Detect which cell encompasses the target text, then output its (X, Y) center coordinate. 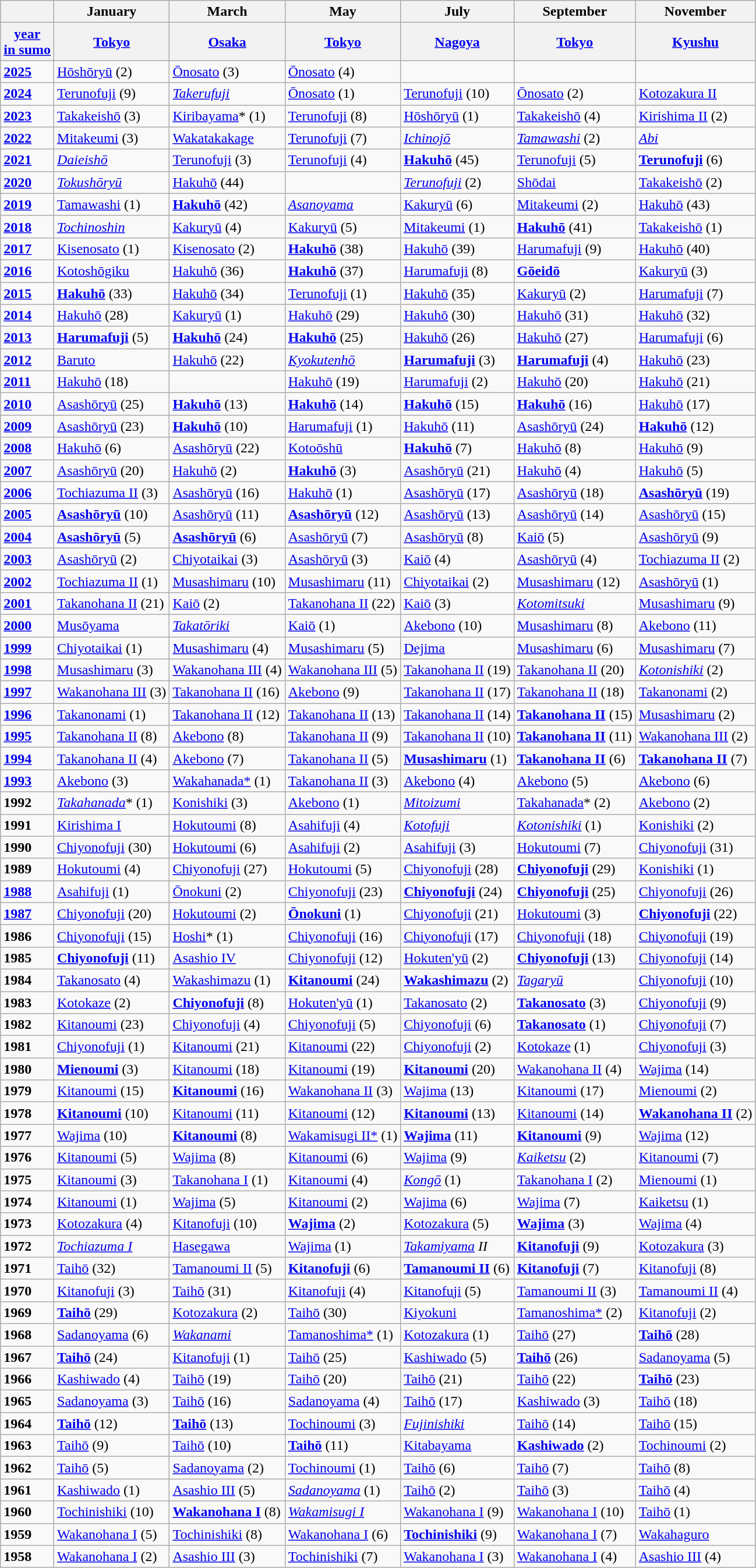
Asashōryū (19) (695, 493)
Hakuhō (38) (342, 249)
Taihō (3) (574, 1490)
Chiyonofuji (25) (574, 891)
Kakuryū (6) (458, 204)
Chiyonofuji (7) (695, 1025)
Taihō (31) (227, 1290)
Akebono (11) (695, 625)
Tochinoumi (2) (695, 1446)
Asahifuji (3) (458, 847)
Kitanoumi (23) (112, 1025)
Taihō (2) (458, 1490)
Wakanohana II (4) (574, 1069)
2021 (27, 160)
1979 (27, 1091)
Takakeishō (1) (695, 226)
Kiyokuni (458, 1312)
Shōdai (574, 182)
Asashōryū (9) (695, 537)
Tamanoshima* (1) (342, 1335)
Kitanoumi (13) (458, 1113)
Kitanofuji (4) (342, 1290)
Wajima (4) (695, 1224)
Harumafuji (6) (695, 338)
Kakuryū (5) (342, 226)
Kotozakura (1) (458, 1335)
Mitoizumi (458, 803)
Takanohana II (14) (458, 714)
1993 (27, 781)
Kitanoumi (9) (574, 1135)
Taihō (23) (695, 1379)
Wajima (2) (342, 1224)
Kaiō (3) (458, 603)
1961 (27, 1490)
1969 (27, 1312)
Chiyonofuji (3) (695, 1047)
Harumafuji (5) (112, 338)
Musashimaru (8) (574, 625)
Chiyonofuji (1) (112, 1047)
Taihō (20) (342, 1379)
Wakanohana III (3) (112, 692)
Wajima (11) (458, 1135)
Akebono (3) (112, 781)
Hakuhō (28) (112, 316)
Kakuryū (4) (227, 226)
Chiyonofuji (2) (458, 1047)
Takanohana II (4) (112, 759)
Kitanofuji (3) (112, 1290)
Ōnokuni (2) (227, 891)
Takanonami (1) (112, 714)
Tochiazuma I (112, 1246)
Kitanoumi (2) (342, 1202)
Hakuhō (16) (574, 404)
Asashōryū (24) (574, 426)
Baruto (112, 360)
Hokuten'yū (1) (342, 1002)
Takanohana II (10) (458, 737)
2002 (27, 581)
Kitanofuji (2) (695, 1312)
Ōnosato (1) (342, 94)
Takanohana II (5) (342, 759)
Taihō (32) (112, 1268)
Ichinojō (458, 138)
Takanohana II (17) (458, 692)
Hakuhō (22) (227, 360)
Asahifuji (1) (112, 891)
Dejima (458, 648)
1994 (27, 759)
Takanosato (1) (574, 1025)
Asashōryū (5) (112, 537)
September (574, 12)
Hakuhō (17) (695, 404)
Taihō (1) (695, 1512)
Tamanoumi II (6) (458, 1268)
1975 (27, 1180)
Hakuhō (14) (342, 404)
Kitanoumi (24) (342, 980)
Takanohana II (12) (227, 714)
1958 (27, 1556)
Kotokaze (1) (574, 1047)
Osaka (227, 42)
Asashōryū (10) (112, 515)
Sadanoyama (6) (112, 1335)
Musashimaru (3) (112, 670)
2025 (27, 72)
Kakuryū (3) (695, 271)
Kotozakura (5) (458, 1224)
1963 (27, 1446)
Hakuhō (1) (342, 493)
Takanohana II (8) (112, 737)
Takanohana II (15) (574, 714)
Chiyonofuji (27) (227, 869)
1997 (27, 692)
Kotozakura (2) (227, 1312)
1986 (27, 936)
Tochiazuma II (1) (112, 581)
Sadanoyama (2) (227, 1468)
Asashōryū (11) (227, 515)
Wajima (10) (112, 1135)
Takanosato (4) (112, 980)
Ōnosato (4) (342, 72)
Taihō (24) (112, 1357)
Hokutoumi (2) (227, 914)
Wajima (5) (227, 1202)
Kitanofuji (5) (458, 1290)
Taihō (17) (458, 1401)
Wakahaguro (695, 1534)
2015 (27, 293)
Hakuhō (9) (695, 448)
Akebono (6) (695, 781)
Terunofuji (10) (458, 94)
Chiyonofuji (10) (695, 980)
Kiribayama* (1) (227, 116)
Chiyonofuji (21) (458, 914)
1977 (27, 1135)
Terunofuji (8) (342, 116)
Musashimaru (9) (695, 603)
2008 (27, 448)
Tochinoshin (112, 226)
1967 (27, 1357)
Wakashimazu (2) (458, 980)
Takanohana II (21) (112, 603)
Mitakeumi (2) (574, 204)
Hakuhō (19) (342, 382)
Hakuhō (8) (574, 448)
Chiyonofuji (12) (342, 958)
Chiyonofuji (16) (342, 936)
March (227, 12)
Chiyonofuji (6) (458, 1025)
Asashōryū (12) (342, 515)
Taihō (9) (112, 1446)
Tamawashi (2) (574, 138)
Asashōryū (7) (342, 537)
Kaiketsu (2) (574, 1158)
Taihō (13) (227, 1424)
Kotoōshū (342, 448)
Asashōryū (15) (695, 515)
Takakeishō (2) (695, 182)
Musashimaru (11) (342, 581)
Hakuhō (27) (574, 338)
1964 (27, 1424)
Kyokutenhō (342, 360)
1972 (27, 1246)
Hokutoumi (7) (574, 847)
Tamawashi (1) (112, 204)
Hokutoumi (8) (227, 825)
Akebono (7) (227, 759)
1995 (27, 737)
Asashōryū (21) (458, 470)
Asashio IV (227, 958)
Hakuhō (34) (227, 293)
Asashōryū (4) (574, 559)
Mienoumi (3) (112, 1069)
Chiyonofuji (11) (112, 958)
Hōshōryū (2) (112, 72)
2024 (27, 94)
1998 (27, 670)
1965 (27, 1401)
Wakanohana I (6) (342, 1534)
Hokutoumi (4) (112, 869)
Taihō (28) (695, 1335)
Musashimaru (5) (342, 648)
Takahanada* (2) (574, 803)
Kashiwado (2) (574, 1446)
Hakuhō (21) (695, 382)
Wakanohana I (10) (574, 1512)
Kongō (1) (458, 1180)
Chiyonofuji (8) (227, 1002)
Abi (695, 138)
Taihō (4) (695, 1490)
Takanohana II (11) (574, 737)
Kaiketsu (1) (695, 1202)
Asahifuji (4) (342, 825)
Kotozakura (4) (112, 1224)
Taihō (11) (342, 1446)
Taihō (6) (458, 1468)
Terunofuji (1) (342, 293)
Wakanami (227, 1335)
Kaiō (5) (574, 537)
Sadanoyama (3) (112, 1401)
1960 (27, 1512)
Kashiwado (3) (574, 1401)
Kakuryū (1) (227, 316)
Kitanoumi (18) (227, 1069)
July (458, 12)
1985 (27, 958)
Taihō (10) (227, 1446)
Harumafuji (9) (574, 249)
Mienoumi (2) (695, 1091)
Terunofuji (9) (112, 94)
Kotoshōgiku (112, 271)
Wajima (7) (574, 1202)
Wakamisugi I (342, 1512)
Tagaryū (574, 980)
1987 (27, 914)
Wakanohana I (4) (574, 1556)
2014 (27, 316)
2011 (27, 382)
Asashōryū (20) (112, 470)
Wakamisugi II* (1) (342, 1135)
Asashōryū (17) (458, 493)
1982 (27, 1025)
Wakahanada* (1) (227, 781)
Sadanoyama (1) (342, 1490)
Tochinishiki (8) (227, 1534)
Takanohana II (20) (574, 670)
Konishiki (1) (695, 869)
Ōnosato (3) (227, 72)
Hakuhō (26) (458, 338)
Kitanofuji (8) (695, 1268)
Takakeishō (3) (112, 116)
2001 (27, 603)
Terunofuji (6) (695, 160)
Konishiki (2) (695, 825)
Takanohana II (13) (342, 714)
Taihō (30) (342, 1312)
Hakuhō (6) (112, 448)
2009 (27, 426)
Akebono (8) (227, 737)
Akebono (4) (458, 781)
Kitanoumi (14) (574, 1113)
Kaiō (1) (342, 625)
Asashōryū (14) (574, 515)
Terunofuji (5) (574, 160)
Hokutoumi (3) (574, 914)
Chiyonofuji (13) (574, 958)
Kisenosato (1) (112, 249)
Wakashimazu (1) (227, 980)
Wakanohana I (5) (112, 1534)
Musashimaru (7) (695, 648)
Hakuhō (5) (695, 470)
2019 (27, 204)
Harumafuji (4) (574, 360)
Takanonami (2) (695, 692)
Taihō (29) (112, 1312)
Kitanoumi (17) (574, 1091)
Takanohana II (7) (695, 759)
Kitanoumi (3) (112, 1180)
Hokuten'yū (2) (458, 958)
Ōnokuni (1) (342, 914)
Harumafuji (8) (458, 271)
Hakuhō (12) (695, 426)
Harumafuji (7) (695, 293)
Musashimaru (12) (574, 581)
Takanohana II (16) (227, 692)
Hokutoumi (5) (342, 869)
1978 (27, 1113)
Chiyonofuji (28) (458, 869)
Terunofuji (2) (458, 182)
Kitanoumi (8) (227, 1135)
Hasegawa (227, 1246)
Kitanoumi (20) (458, 1069)
Chiyonofuji (31) (695, 847)
Tochinoumi (1) (342, 1468)
Harumafuji (3) (458, 360)
2022 (27, 138)
Taihō (27) (574, 1335)
Taihō (16) (227, 1401)
Kotozakura II (695, 94)
Hakuhō (13) (227, 404)
Konishiki (3) (227, 803)
Musashimaru (4) (227, 648)
2007 (27, 470)
Wakanohana III (5) (342, 670)
Hakuhō (44) (227, 182)
Hakuhō (25) (342, 338)
Tamanoumi II (5) (227, 1268)
Tamanoshima* (2) (574, 1312)
Hakuhō (20) (574, 382)
Kitanoumi (5) (112, 1158)
Hoshi* (1) (227, 936)
Takanosato (2) (458, 1002)
Takanohana II (6) (574, 759)
Chiyonofuji (24) (458, 891)
Kitanoumi (10) (112, 1113)
Takanohana II (3) (342, 781)
Chiyonofuji (22) (695, 914)
Chiyonofuji (18) (574, 936)
1984 (27, 980)
Chiyotaikai (2) (458, 581)
Kitanoumi (21) (227, 1047)
Wakatakakage (227, 138)
Hakuhō (37) (342, 271)
Asashio III (3) (227, 1556)
Hakuhō (43) (695, 204)
Wakanohana II (3) (342, 1091)
Takamiyama II (458, 1246)
Kitanoumi (1) (112, 1202)
Wajima (1) (342, 1246)
Kotonishiki (1) (574, 825)
Kitanofuji (10) (227, 1224)
Chiyonofuji (19) (695, 936)
Akebono (5) (574, 781)
Taihō (25) (342, 1357)
Taihō (18) (695, 1401)
Hakuhō (35) (458, 293)
1999 (27, 648)
Kitanoumi (6) (342, 1158)
Akebono (1) (342, 803)
Mienoumi (1) (695, 1180)
Wakanohana I (7) (574, 1534)
Asashōryū (18) (574, 493)
Kitanoumi (7) (695, 1158)
May (342, 12)
2012 (27, 360)
Hakuhō (36) (227, 271)
Mitakeumi (3) (112, 138)
Kirishima I (112, 825)
Wajima (14) (695, 1069)
Asashio III (4) (695, 1556)
1990 (27, 847)
Taihō (14) (574, 1424)
Wajima (3) (574, 1224)
Taihō (21) (458, 1379)
1962 (27, 1468)
Takanohana II (22) (342, 603)
Hakuhō (33) (112, 293)
Asashōryū (13) (458, 515)
Taihō (8) (695, 1468)
Kitanoumi (15) (112, 1091)
Asahifuji (2) (342, 847)
Musashimaru (2) (695, 714)
January (112, 12)
Hakuhō (3) (342, 470)
Kakuryū (2) (574, 293)
Asashōryū (23) (112, 426)
2003 (27, 559)
Taihō (22) (574, 1379)
Terunofuji (7) (342, 138)
1974 (27, 1202)
Hakuhō (29) (342, 316)
Musashimaru (10) (227, 581)
Hakuhō (10) (227, 426)
Wajima (12) (695, 1135)
1989 (27, 869)
1981 (27, 1047)
Hakuhō (7) (458, 448)
Kisenosato (2) (227, 249)
Wakanohana I (9) (458, 1512)
Chiyonofuji (9) (695, 1002)
Takanohana I (2) (574, 1180)
Hakuhō (15) (458, 404)
Hakuhō (23) (695, 360)
Asashōryū (3) (342, 559)
Kotomitsuki (574, 603)
Akebono (10) (458, 625)
Kotonishiki (2) (695, 670)
Kitanofuji (1) (227, 1357)
Tamanoumi II (3) (574, 1290)
Hakuhō (11) (458, 426)
Hakuhō (45) (458, 160)
Gōeidō (574, 271)
Wajima (6) (458, 1202)
1970 (27, 1290)
Takanohana II (19) (458, 670)
2013 (27, 338)
Takahanada* (1) (112, 803)
Takerufuji (227, 94)
Kitanoumi (22) (342, 1047)
Taihō (12) (112, 1424)
Chiyonofuji (4) (227, 1025)
2018 (27, 226)
Wakanohana III (4) (227, 670)
Wakanohana II (2) (695, 1113)
Wajima (8) (227, 1158)
Sadanoyama (5) (695, 1357)
Wakanohana I (3) (458, 1556)
2006 (27, 493)
Hakuhō (32) (695, 316)
Chiyonofuji (30) (112, 847)
Taihō (19) (227, 1379)
1988 (27, 891)
Kitabayama (458, 1446)
Chiyonofuji (5) (342, 1025)
2017 (27, 249)
Chiyonofuji (17) (458, 936)
Kirishima II (2) (695, 116)
2000 (27, 625)
Kitanoumi (16) (227, 1091)
Hakuhō (40) (695, 249)
Kitanoumi (4) (342, 1180)
Kyushu (695, 42)
Takanohana I (1) (227, 1180)
Terunofuji (4) (342, 160)
Kashiwado (1) (112, 1490)
Tamanoumi II (4) (695, 1290)
Asanoyama (342, 204)
Sadanoyama (4) (342, 1401)
1959 (27, 1534)
Chiyonofuji (20) (112, 914)
Harumafuji (2) (458, 382)
November (695, 12)
Kotokaze (2) (112, 1002)
Asashōryū (25) (112, 404)
Taihō (7) (574, 1468)
Kitanofuji (9) (574, 1246)
Hakuhō (42) (227, 204)
Kitanoumi (11) (227, 1113)
Musōyama (112, 625)
2005 (27, 515)
Akebono (9) (342, 692)
Daieishō (112, 160)
Hokutoumi (6) (227, 847)
Tochinishiki (10) (112, 1512)
2023 (27, 116)
Hakuhō (39) (458, 249)
1996 (27, 714)
Kaiō (4) (458, 559)
Tochinishiki (7) (342, 1556)
Harumafuji (1) (342, 426)
Nagoya (458, 42)
Chiyotaikai (1) (112, 648)
Asashōryū (2) (112, 559)
1991 (27, 825)
Takatōriki (227, 625)
Asashōryū (8) (458, 537)
Ōnosato (2) (574, 94)
Hōshōryū (1) (458, 116)
1971 (27, 1268)
Tochinoumi (3) (342, 1424)
Kitanofuji (6) (342, 1268)
1976 (27, 1158)
yearin sumo (27, 42)
Kitanoumi (19) (342, 1069)
Musashimaru (1) (458, 759)
Asashōryū (1) (695, 581)
Musashimaru (6) (574, 648)
1973 (27, 1224)
Chiyonofuji (29) (574, 869)
2010 (27, 404)
Kitanofuji (7) (574, 1268)
Hakuhō (30) (458, 316)
Tokushōryū (112, 182)
Wakanohana I (2) (112, 1556)
1966 (27, 1379)
Tochiazuma II (2) (695, 559)
Mitakeumi (1) (458, 226)
Kitanoumi (12) (342, 1113)
Kashiwado (5) (458, 1357)
Asashōryū (6) (227, 537)
Wakanohana I (8) (227, 1512)
Asashio III (5) (227, 1490)
Akebono (2) (695, 803)
Taihō (15) (695, 1424)
2020 (27, 182)
Takakeishō (4) (574, 116)
Asashōryū (16) (227, 493)
Tochiazuma II (3) (112, 493)
Fujinishiki (458, 1424)
1968 (27, 1335)
2004 (27, 537)
Taihō (5) (112, 1468)
Tochinishiki (9) (458, 1534)
Chiyonofuji (26) (695, 891)
Chiyonofuji (15) (112, 936)
Wajima (13) (458, 1091)
2016 (27, 271)
Hakuhō (18) (112, 382)
Kotozakura (3) (695, 1246)
1980 (27, 1069)
Chiyonofuji (23) (342, 891)
1992 (27, 803)
Hakuhō (4) (574, 470)
Takanohana II (9) (342, 737)
Asashōryū (22) (227, 448)
1983 (27, 1002)
Takanohana II (18) (574, 692)
Taihō (26) (574, 1357)
Hakuhō (41) (574, 226)
Kashiwado (4) (112, 1379)
Wakanohana III (2) (695, 737)
Chiyotaikai (3) (227, 559)
Hakuhō (24) (227, 338)
Chiyonofuji (14) (695, 958)
Kaiō (2) (227, 603)
Hakuhō (31) (574, 316)
Takanosato (3) (574, 1002)
Wajima (9) (458, 1158)
Hakuhō (2) (227, 470)
Terunofuji (3) (227, 160)
Kotofuji (458, 825)
